Find where the given text appears and provide that cell's center as (x, y) coordinate. 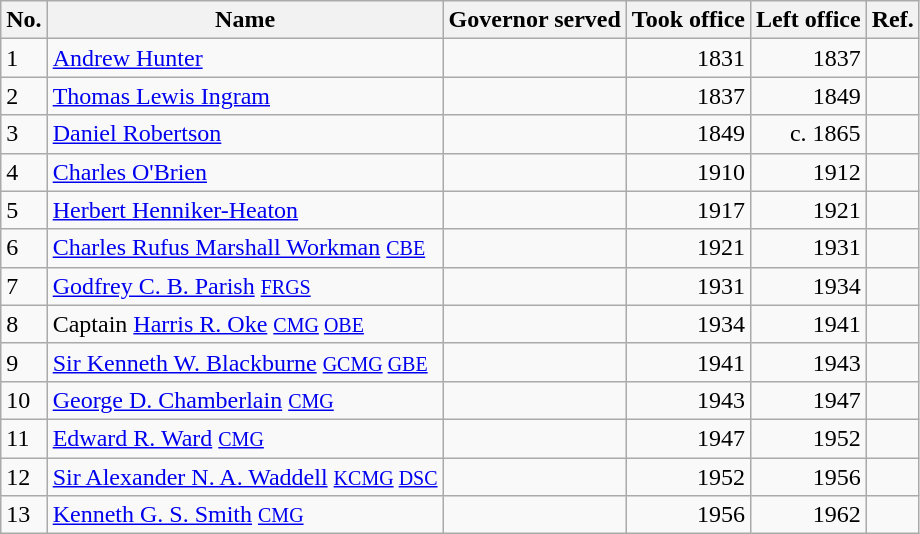
Edward R. Ward CMG (245, 438)
George D. Chamberlain CMG (245, 400)
Godfrey C. B. Parish FRGS (245, 286)
Thomas Lewis Ingram (245, 96)
13 (24, 515)
1917 (688, 210)
Governor served (534, 20)
1831 (688, 58)
2 (24, 96)
3 (24, 134)
10 (24, 400)
9 (24, 362)
Andrew Hunter (245, 58)
Charles Rufus Marshall Workman CBE (245, 248)
Kenneth G. S. Smith CMG (245, 515)
Captain Harris R. Oke CMG OBE (245, 324)
7 (24, 286)
12 (24, 477)
Name (245, 20)
1 (24, 58)
Left office (808, 20)
No. (24, 20)
Sir Alexander N. A. Waddell KCMG DSC (245, 477)
1910 (688, 172)
Ref. (892, 20)
1962 (808, 515)
11 (24, 438)
5 (24, 210)
Took office (688, 20)
1912 (808, 172)
Herbert Henniker-Heaton (245, 210)
Daniel Robertson (245, 134)
8 (24, 324)
Charles O'Brien (245, 172)
Sir Kenneth W. Blackburne GCMG GBE (245, 362)
6 (24, 248)
c. 1865 (808, 134)
4 (24, 172)
